Locate the cell with the specified text and output its [X, Y] center coordinate. 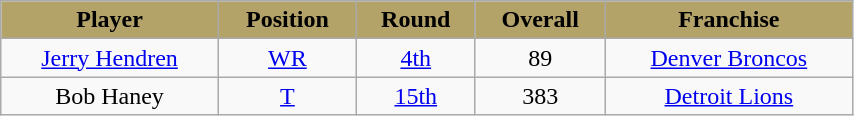
Bob Haney [110, 96]
WR [287, 58]
Player [110, 20]
T [287, 96]
Round [416, 20]
Overall [540, 20]
Denver Broncos [728, 58]
Jerry Hendren [110, 58]
89 [540, 58]
4th [416, 58]
383 [540, 96]
Franchise [728, 20]
15th [416, 96]
Detroit Lions [728, 96]
Position [287, 20]
